Identify which cell holds the provided text, then report its [x, y] central coordinate. 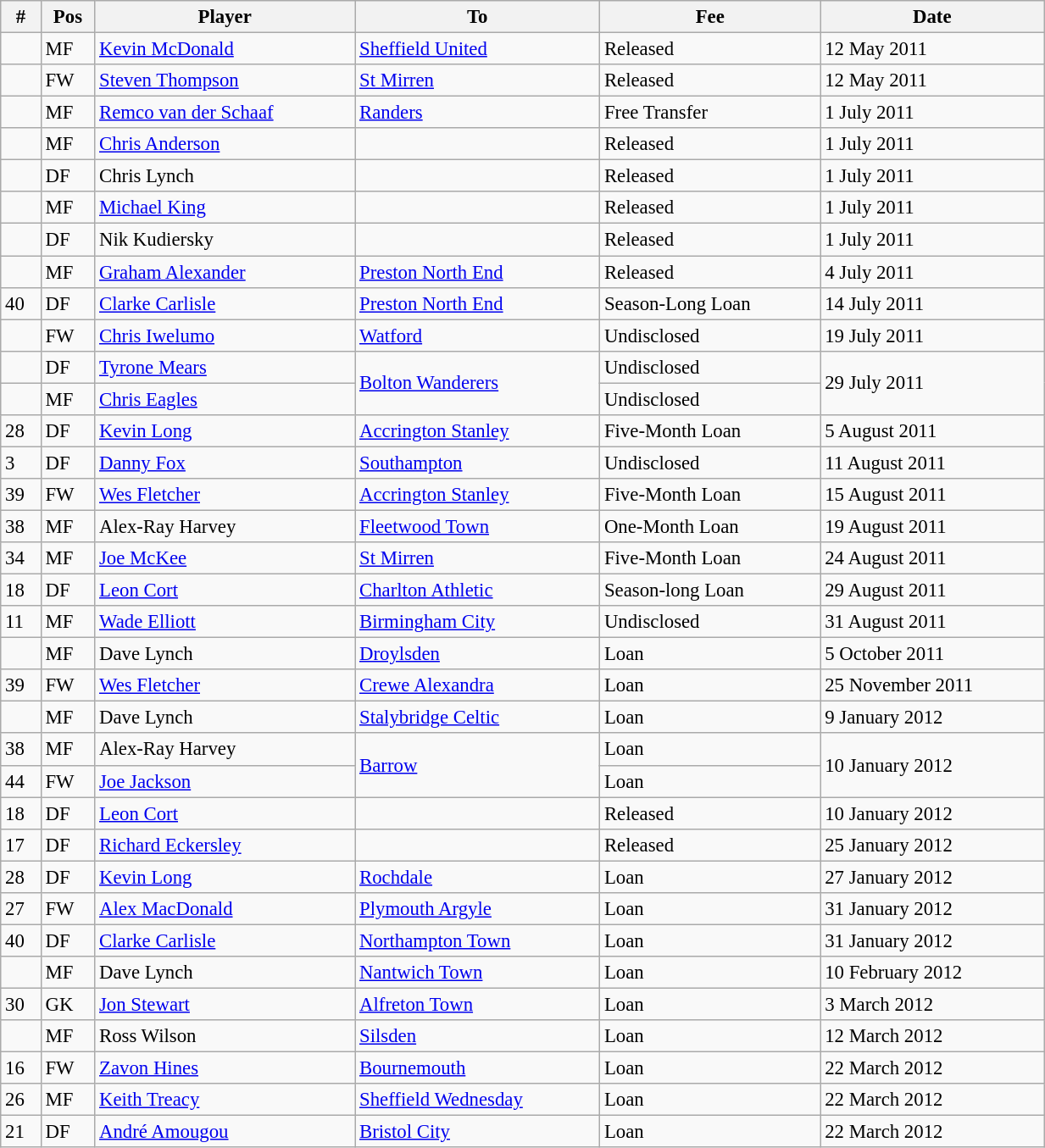
Sheffield Wednesday [478, 1100]
3 March 2012 [932, 1004]
Nantwich Town [478, 973]
Jon Stewart [225, 1004]
Chris Iwelumo [225, 336]
11 August 2011 [932, 463]
Joe McKee [225, 558]
31 August 2011 [932, 622]
André Amougou [225, 1132]
44 [20, 781]
One-Month Loan [710, 526]
Alex MacDonald [225, 909]
Barrow [478, 766]
17 [20, 845]
Sheffield United [478, 49]
9 January 2012 [932, 718]
16 [20, 1068]
25 January 2012 [932, 845]
Remco van der Schaaf [225, 113]
Southampton [478, 463]
Birmingham City [478, 622]
Ross Wilson [225, 1036]
5 August 2011 [932, 431]
Alfreton Town [478, 1004]
Droylsden [478, 654]
14 July 2011 [932, 303]
GK [68, 1004]
Stalybridge Celtic [478, 718]
Free Transfer [710, 113]
Graham Alexander [225, 272]
24 August 2011 [932, 558]
To [478, 17]
15 August 2011 [932, 495]
Wade Elliott [225, 622]
21 [20, 1132]
Bolton Wanderers [478, 383]
Fee [710, 17]
Zavon Hines [225, 1068]
Northampton Town [478, 940]
Player [225, 17]
19 August 2011 [932, 526]
26 [20, 1100]
Chris Lynch [225, 176]
Charlton Athletic [478, 591]
5 October 2011 [932, 654]
Danny Fox [225, 463]
25 November 2011 [932, 685]
12 March 2012 [932, 1036]
Season-long Loan [710, 591]
27 January 2012 [932, 877]
10 February 2012 [932, 973]
Season-Long Loan [710, 303]
19 July 2011 [932, 336]
27 [20, 909]
Fleetwood Town [478, 526]
29 August 2011 [932, 591]
Steven Thompson [225, 80]
34 [20, 558]
Randers [478, 113]
30 [20, 1004]
Bristol City [478, 1132]
Richard Eckersley [225, 845]
Nik Kudiersky [225, 240]
Chris Anderson [225, 144]
Plymouth Argyle [478, 909]
3 [20, 463]
Keith Treacy [225, 1100]
Crewe Alexandra [478, 685]
Joe Jackson [225, 781]
Watford [478, 336]
Pos [68, 17]
Tyrone Mears [225, 367]
# [20, 17]
Michael King [225, 208]
Chris Eagles [225, 399]
Silsden [478, 1036]
Kevin McDonald [225, 49]
29 July 2011 [932, 383]
11 [20, 622]
Bournemouth [478, 1068]
4 July 2011 [932, 272]
Date [932, 17]
Rochdale [478, 877]
